Pinpoint the cell where the given text exists, returning its [x, y] midpoint coordinate. 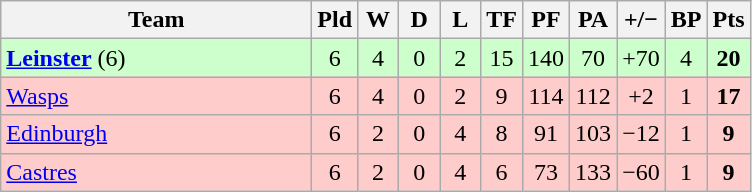
Edinburgh [156, 134]
8 [502, 134]
BP [686, 20]
103 [594, 134]
91 [546, 134]
133 [594, 172]
+/− [642, 20]
17 [728, 96]
140 [546, 58]
−60 [642, 172]
15 [502, 58]
TF [502, 20]
112 [594, 96]
D [420, 20]
+2 [642, 96]
Leinster (6) [156, 58]
114 [546, 96]
PA [594, 20]
73 [546, 172]
L [460, 20]
Wasps [156, 96]
Pld [335, 20]
−12 [642, 134]
PF [546, 20]
Pts [728, 20]
+70 [642, 58]
20 [728, 58]
Castres [156, 172]
W [378, 20]
70 [594, 58]
Team [156, 20]
